Output the (X, Y) coordinate of the center of the cell containing the given text.  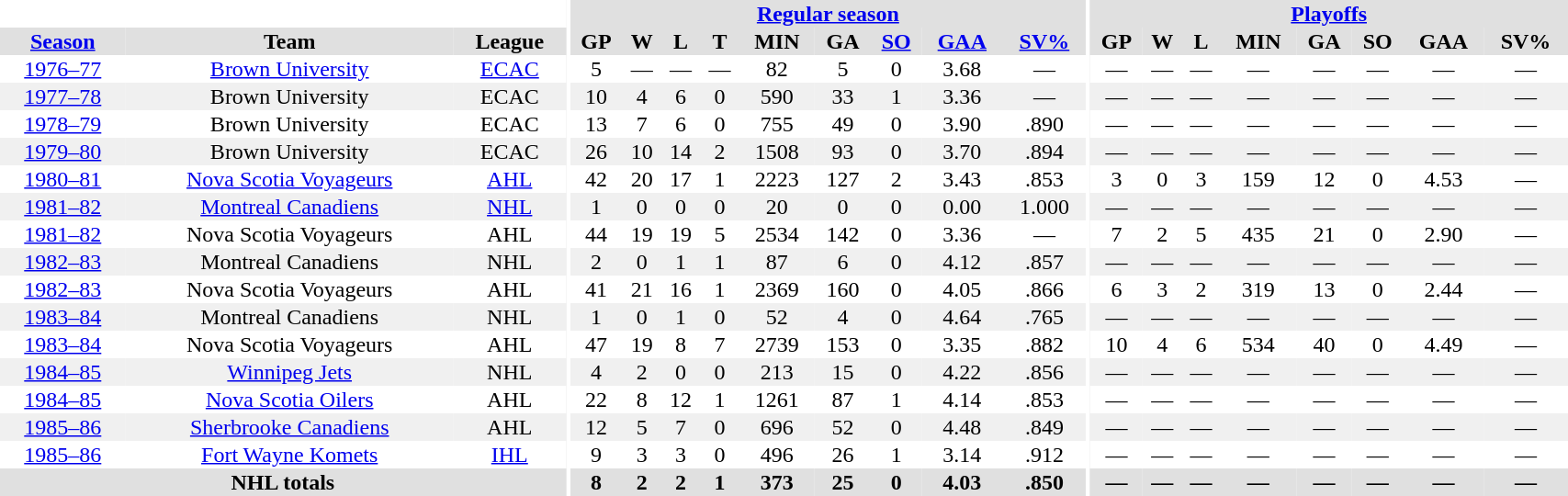
2369 (777, 289)
Sherbrooke Canadiens (290, 427)
T (719, 41)
3.43 (962, 179)
4.48 (962, 427)
3.14 (962, 455)
1980–81 (62, 179)
0.00 (962, 207)
1261 (777, 400)
1.000 (1045, 207)
4.14 (962, 400)
3.68 (962, 69)
159 (1258, 179)
4.64 (962, 317)
.856 (1045, 372)
696 (777, 427)
15 (843, 372)
49 (843, 124)
2.90 (1443, 234)
41 (595, 289)
Team (290, 41)
319 (1258, 289)
Winnipeg Jets (290, 372)
1508 (777, 152)
435 (1258, 234)
42 (595, 179)
4.05 (962, 289)
IHL (510, 455)
.894 (1045, 152)
.765 (1045, 317)
2223 (777, 179)
4.22 (962, 372)
1976–77 (62, 69)
4.03 (962, 482)
213 (777, 372)
Fort Wayne Komets (290, 455)
4.53 (1443, 179)
3.90 (962, 124)
.849 (1045, 427)
1979–80 (62, 152)
16 (681, 289)
3.35 (962, 344)
NHL totals (283, 482)
160 (843, 289)
.882 (1045, 344)
2.44 (1443, 289)
.912 (1045, 455)
142 (843, 234)
14 (681, 152)
44 (595, 234)
93 (843, 152)
.890 (1045, 124)
496 (777, 455)
.866 (1045, 289)
9 (595, 455)
373 (777, 482)
47 (595, 344)
17 (681, 179)
Season (62, 41)
755 (777, 124)
127 (843, 179)
4.12 (962, 262)
33 (843, 96)
534 (1258, 344)
590 (777, 96)
22 (595, 400)
25 (843, 482)
82 (777, 69)
1977–78 (62, 96)
.850 (1045, 482)
Nova Scotia Oilers (290, 400)
Regular season (828, 14)
153 (843, 344)
2534 (777, 234)
League (510, 41)
1978–79 (62, 124)
4.49 (1443, 344)
40 (1325, 344)
.857 (1045, 262)
3.70 (962, 152)
Playoffs (1328, 14)
2739 (777, 344)
